Return [X, Y] of the center of cell containing provided text 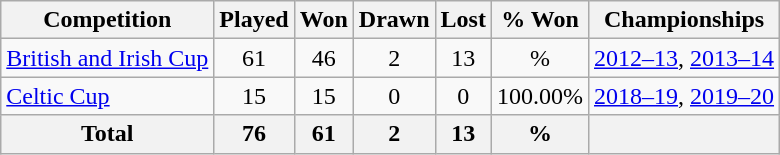
Played [254, 20]
100.00% [540, 96]
46 [324, 58]
Lost [463, 20]
Drawn [394, 20]
Celtic Cup [108, 96]
Won [324, 20]
Championships [684, 20]
% Won [540, 20]
2012–13, 2013–14 [684, 58]
British and Irish Cup [108, 58]
76 [254, 134]
2018–19, 2019–20 [684, 96]
Competition [108, 20]
Total [108, 134]
